Pinpoint the cell where the given text exists, returning its [x, y] midpoint coordinate. 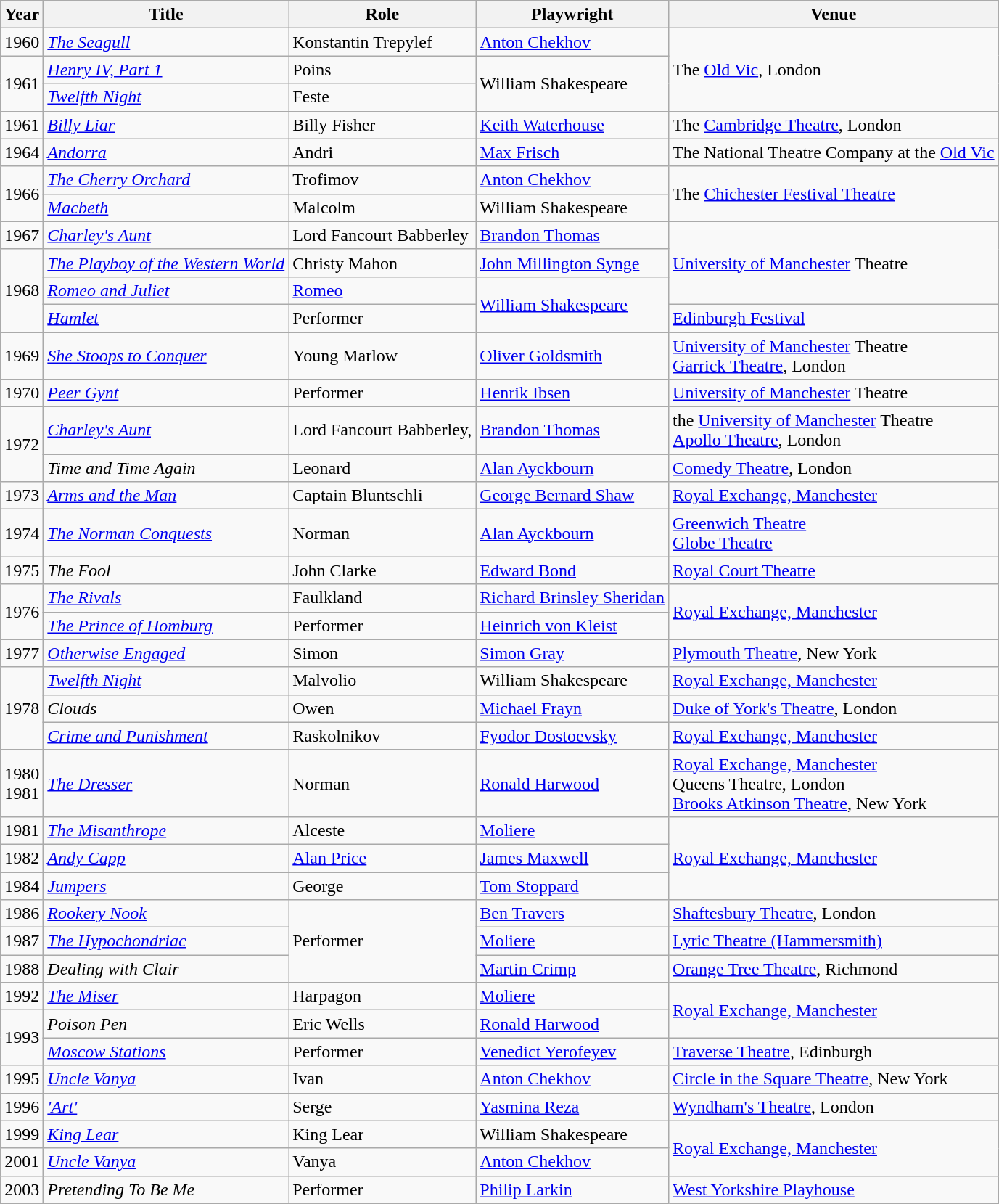
1966 [22, 194]
Jumpers [166, 886]
the University of Manchester Theatre Apollo Theatre, London [834, 431]
Shaftesbury Theatre, London [834, 914]
Romeo [382, 290]
University of Manchester Theatre Garrick Theatre, London [834, 356]
Henrik Ibsen [572, 393]
Captain Bluntschli [382, 496]
Malvolio [382, 681]
The Old Vic, London [834, 70]
Wyndham's Theatre, London [834, 1107]
John Millington Synge [572, 263]
Simon [382, 653]
George Bernard Shaw [572, 496]
1967 [22, 235]
Comedy Theatre, London [834, 468]
1974 [22, 533]
Otherwise Engaged [166, 653]
The Hypochondriac [166, 941]
Plymouth Theatre, New York [834, 653]
Tom Stoppard [572, 886]
She Stoops to Conquer [166, 356]
1977 [22, 653]
Circle in the Square Theatre, New York [834, 1079]
Martin Crimp [572, 969]
Orange Tree Theatre, Richmond [834, 969]
1986 [22, 914]
James Maxwell [572, 858]
Christy Mahon [382, 263]
1988 [22, 969]
Crime and Punishment [166, 736]
1968 [22, 290]
Vanya [382, 1162]
Title [166, 15]
Harpagon [382, 996]
Alceste [382, 830]
Eric Wells [382, 1024]
1982 [22, 858]
1960 [22, 42]
1984 [22, 886]
Simon Gray [572, 653]
1964 [22, 152]
Peer Gynt [166, 393]
Billy Fisher [382, 125]
The Chichester Festival Theatre [834, 194]
1995 [22, 1079]
Ivan [382, 1079]
1975 [22, 570]
1992 [22, 996]
Poison Pen [166, 1024]
1970 [22, 393]
1969 [22, 356]
Trofimov [382, 180]
Billy Liar [166, 125]
Keith Waterhouse [572, 125]
Heinrich von Kleist [572, 626]
Macbeth [166, 208]
Clouds [166, 708]
1972 [22, 444]
1976 [22, 612]
Duke of York's Theatre, London [834, 708]
George [382, 886]
Alan Price [382, 858]
Andy Capp [166, 858]
The Norman Conquests [166, 533]
Young Marlow [382, 356]
Faulkland [382, 598]
2001 [22, 1162]
The Dresser [166, 783]
1980 1981 [22, 783]
The Rivals [166, 598]
Time and Time Again [166, 468]
Andorra [166, 152]
Owen [382, 708]
Moscow Stations [166, 1052]
Henry IV, Part 1 [166, 70]
Fyodor Dostoevsky [572, 736]
Serge [382, 1107]
Traverse Theatre, Edinburgh [834, 1052]
Greenwich Theatre Globe Theatre [834, 533]
Royal Court Theatre [834, 570]
2003 [22, 1189]
Edward Bond [572, 570]
Venedict Yerofeyev [572, 1052]
1996 [22, 1107]
1978 [22, 708]
Lord Fancourt Babberley [382, 235]
Pretending To Be Me [166, 1189]
Richard Brinsley Sheridan [572, 598]
The Fool [166, 570]
The National Theatre Company at the Old Vic [834, 152]
Malcolm [382, 208]
Feste [382, 97]
The Miser [166, 996]
1999 [22, 1134]
Leonard [382, 468]
The Cherry Orchard [166, 180]
Dealing with Clair [166, 969]
Michael Frayn [572, 708]
Romeo and Juliet [166, 290]
Role [382, 15]
Yasmina Reza [572, 1107]
The Cambridge Theatre, London [834, 125]
The Playboy of the Western World [166, 263]
Max Frisch [572, 152]
John Clarke [382, 570]
1987 [22, 941]
The Seagull [166, 42]
Edinburgh Festival [834, 318]
The Misanthrope [166, 830]
Raskolnikov [382, 736]
Lyric Theatre (Hammersmith) [834, 941]
Venue [834, 15]
1973 [22, 496]
Royal Exchange, Manchester Queens Theatre, London Brooks Atkinson Theatre, New York [834, 783]
Philip Larkin [572, 1189]
Playwright [572, 15]
The Prince of Homburg [166, 626]
Andri [382, 152]
Rookery Nook [166, 914]
Hamlet [166, 318]
Oliver Goldsmith [572, 356]
Year [22, 15]
Ben Travers [572, 914]
Konstantin Trepylef [382, 42]
Arms and the Man [166, 496]
West Yorkshire Playhouse [834, 1189]
Poins [382, 70]
1981 [22, 830]
Lord Fancourt Babberley, [382, 431]
'Art' [166, 1107]
1993 [22, 1038]
